Provide the [x, y] coordinate of the cell's center where the given text is located.  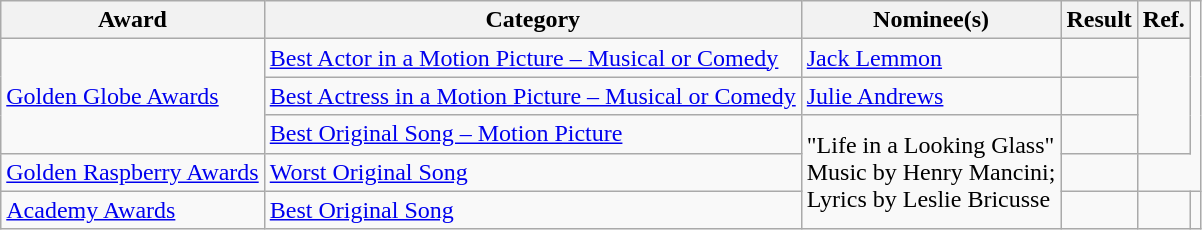
Best Original Song [532, 210]
Golden Globe Awards [132, 96]
Best Actor in a Motion Picture – Musical or Comedy [532, 58]
Category [532, 20]
Best Original Song – Motion Picture [532, 134]
"Life in a Looking Glass" Music by Henry Mancini; Lyrics by Leslie Bricusse [931, 172]
Jack Lemmon [931, 58]
Golden Raspberry Awards [132, 172]
Nominee(s) [931, 20]
Julie Andrews [931, 96]
Ref. [1164, 20]
Best Actress in a Motion Picture – Musical or Comedy [532, 96]
Award [132, 20]
Academy Awards [132, 210]
Result [1099, 20]
Worst Original Song [532, 172]
